Output the [x, y] coordinate of the center of the cell containing the given text.  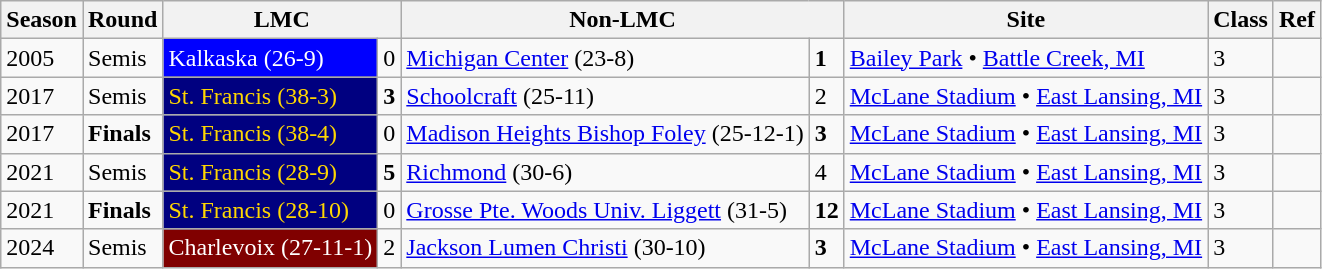
St. Francis (38-4) [270, 134]
St. Francis (38-3) [270, 96]
Jackson Lumen Christi (30-10) [605, 248]
Schoolcraft (25-11) [605, 96]
5 [390, 172]
1 [826, 58]
Madison Heights Bishop Foley (25-12-1) [605, 134]
Grosse Pte. Woods Univ. Liggett (31-5) [605, 210]
Round [122, 20]
Non-LMC [622, 20]
Class [1241, 20]
2024 [42, 248]
4 [826, 172]
Charlevoix (27-11-1) [270, 248]
Richmond (30-6) [605, 172]
LMC [282, 20]
Season [42, 20]
St. Francis (28-10) [270, 210]
Michigan Center (23-8) [605, 58]
Kalkaska (26-9) [270, 58]
Ref [1296, 20]
St. Francis (28-9) [270, 172]
Bailey Park • Battle Creek, MI [1026, 58]
2005 [42, 58]
Site [1026, 20]
12 [826, 210]
